Output the (X, Y) coordinate of the center of the cell containing the given text.  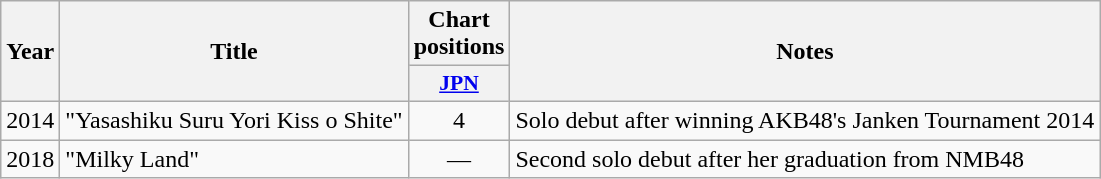
"Milky Land" (234, 159)
Solo debut after winning AKB48's Janken Tournament 2014 (805, 120)
Chart positions (459, 34)
2014 (30, 120)
JPN (459, 84)
Title (234, 52)
— (459, 159)
Year (30, 52)
2018 (30, 159)
"Yasashiku Suru Yori Kiss o Shite" (234, 120)
Second solo debut after her graduation from NMB48 (805, 159)
Notes (805, 52)
4 (459, 120)
